Provide the [X, Y] coordinate of the cell's center where the given text is located.  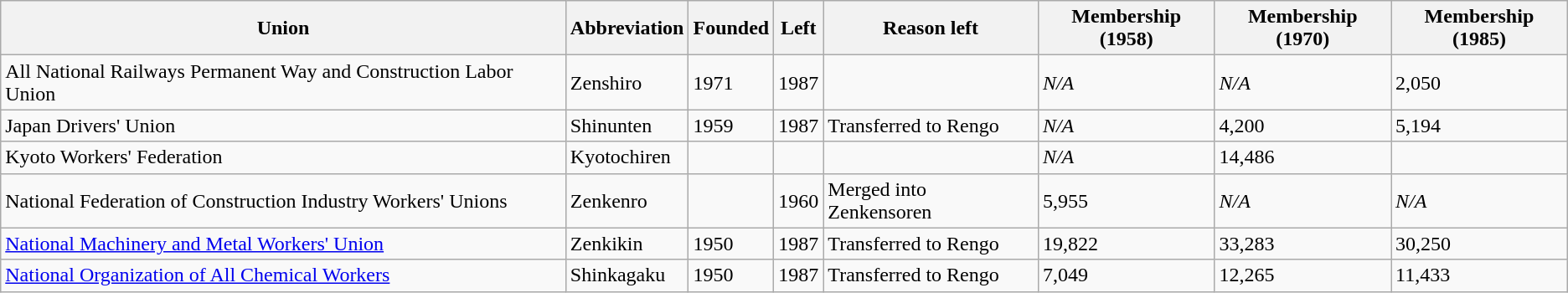
Japan Drivers' Union [283, 126]
Zenshiro [627, 82]
7,049 [1126, 275]
14,486 [1303, 157]
4,200 [1303, 126]
Membership (1985) [1479, 28]
19,822 [1126, 244]
National Organization of All Chemical Workers [283, 275]
1960 [799, 201]
Membership (1958) [1126, 28]
30,250 [1479, 244]
National Machinery and Metal Workers' Union [283, 244]
Zenkenro [627, 201]
Kyoto Workers' Federation [283, 157]
5,194 [1479, 126]
Shinunten [627, 126]
Kyotochiren [627, 157]
11,433 [1479, 275]
1971 [731, 82]
12,265 [1303, 275]
Membership (1970) [1303, 28]
National Federation of Construction Industry Workers' Unions [283, 201]
2,050 [1479, 82]
Founded [731, 28]
5,955 [1126, 201]
Merged into Zenkensoren [931, 201]
Reason left [931, 28]
Left [799, 28]
All National Railways Permanent Way and Construction Labor Union [283, 82]
Abbreviation [627, 28]
Union [283, 28]
Shinkagaku [627, 275]
33,283 [1303, 244]
Zenkikin [627, 244]
1959 [731, 126]
